Scan for the cell matching the given text and deliver its (X, Y) coordinate at center. 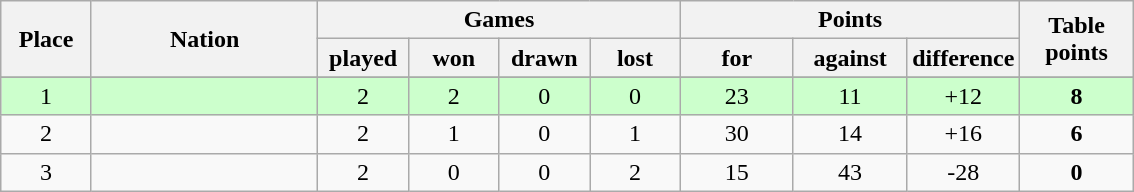
-28 (964, 172)
lost (636, 58)
15 (736, 172)
difference (964, 58)
for (736, 58)
played (364, 58)
11 (850, 96)
8 (1076, 96)
Points (850, 20)
43 (850, 172)
against (850, 58)
23 (736, 96)
Place (46, 39)
drawn (544, 58)
+12 (964, 96)
Games (499, 20)
Nation (204, 39)
14 (850, 134)
+16 (964, 134)
won (454, 58)
Tablepoints (1076, 39)
30 (736, 134)
6 (1076, 134)
3 (46, 172)
